Pinpoint the cell where the given text exists, returning its (X, Y) midpoint coordinate. 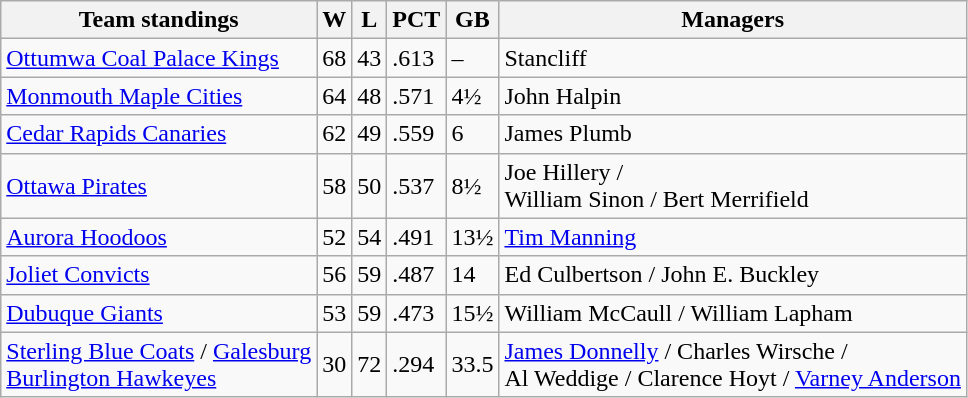
64 (334, 96)
13½ (472, 237)
.491 (416, 237)
Ottawa Pirates (159, 186)
Managers (732, 20)
56 (334, 275)
54 (370, 237)
William McCaull / William Lapham (732, 313)
.487 (416, 275)
James Donnelly / Charles Wirsche /Al Weddige / Clarence Hoyt / Varney Anderson (732, 364)
James Plumb (732, 134)
– (472, 58)
L (370, 20)
6 (472, 134)
Dubuque Giants (159, 313)
Team standings (159, 20)
Joe Hillery / William Sinon / Bert Merrifield (732, 186)
15½ (472, 313)
Joliet Convicts (159, 275)
John Halpin (732, 96)
50 (370, 186)
GB (472, 20)
43 (370, 58)
.613 (416, 58)
Monmouth Maple Cities (159, 96)
Tim Manning (732, 237)
.294 (416, 364)
48 (370, 96)
52 (334, 237)
4½ (472, 96)
PCT (416, 20)
30 (334, 364)
Ottumwa Coal Palace Kings (159, 58)
.559 (416, 134)
.473 (416, 313)
72 (370, 364)
Cedar Rapids Canaries (159, 134)
8½ (472, 186)
33.5 (472, 364)
68 (334, 58)
53 (334, 313)
.537 (416, 186)
Ed Culbertson / John E. Buckley (732, 275)
58 (334, 186)
.571 (416, 96)
49 (370, 134)
Aurora Hoodoos (159, 237)
Stancliff (732, 58)
Sterling Blue Coats / Galesburg Burlington Hawkeyes (159, 364)
W (334, 20)
62 (334, 134)
14 (472, 275)
